Provide the (X, Y) coordinate of the cell's center where the given text is located.  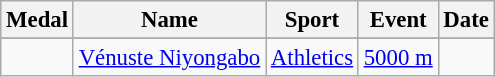
Name (169, 20)
Date (466, 20)
5000 m (398, 58)
Athletics (312, 58)
Sport (312, 20)
Vénuste Niyongabo (169, 58)
Medal (38, 20)
Event (398, 20)
